Capture the cell that displays the provided text and extract its [X, Y] central coordinate. 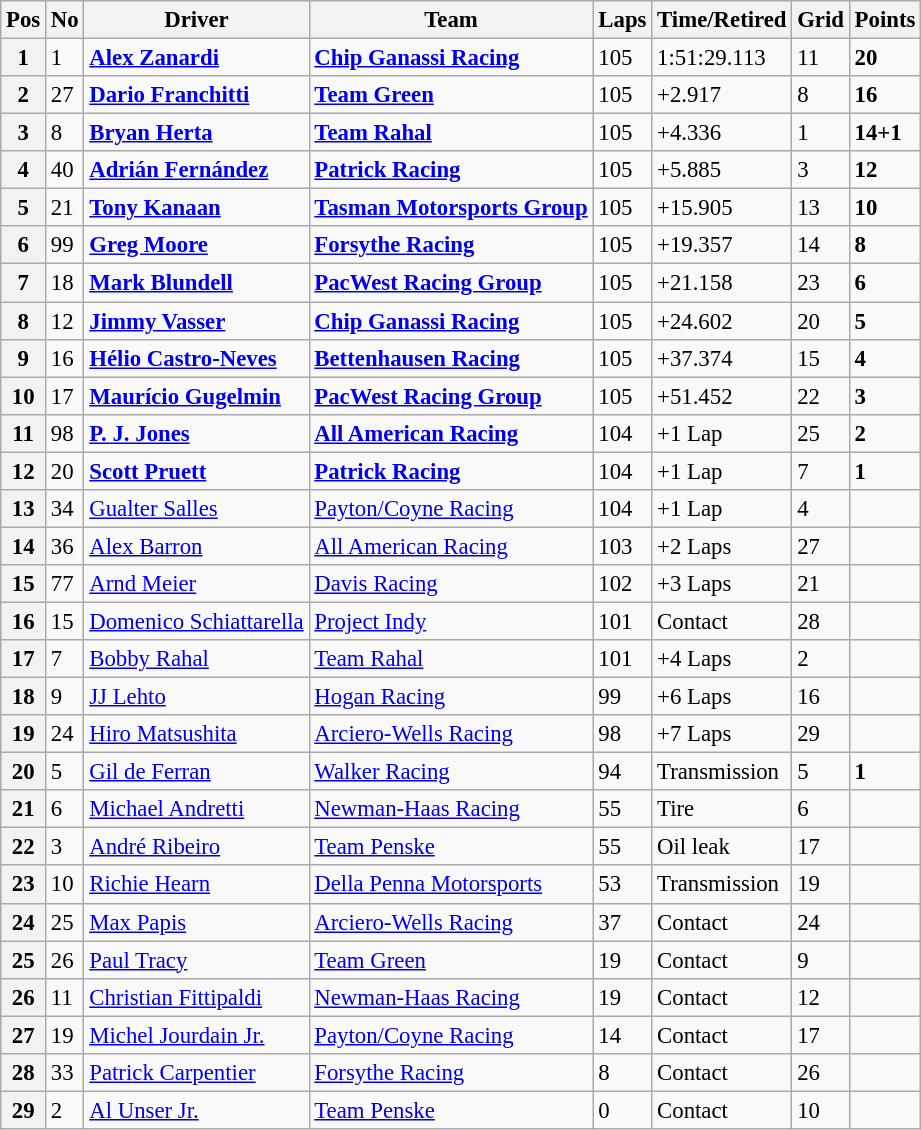
0 [622, 1110]
37 [622, 922]
Tasman Motorsports Group [451, 208]
Pos [24, 20]
Al Unser Jr. [196, 1110]
53 [622, 885]
+37.374 [722, 358]
Domenico Schiattarella [196, 621]
Gil de Ferran [196, 772]
Arnd Meier [196, 584]
77 [65, 584]
36 [65, 546]
+24.602 [722, 321]
Patrick Carpentier [196, 1073]
Hélio Castro-Neves [196, 358]
Maurício Gugelmin [196, 396]
Paul Tracy [196, 960]
Richie Hearn [196, 885]
Bettenhausen Racing [451, 358]
Adrián Fernández [196, 170]
Davis Racing [451, 584]
Scott Pruett [196, 471]
Laps [622, 20]
Alex Barron [196, 546]
Jimmy Vasser [196, 321]
14+1 [884, 133]
+5.885 [722, 170]
Alex Zanardi [196, 58]
+19.357 [722, 245]
40 [65, 170]
1:51:29.113 [722, 58]
Greg Moore [196, 245]
+51.452 [722, 396]
Driver [196, 20]
+2.917 [722, 95]
103 [622, 546]
+4.336 [722, 133]
Team [451, 20]
102 [622, 584]
Bryan Herta [196, 133]
Gualter Salles [196, 509]
34 [65, 509]
94 [622, 772]
Tire [722, 809]
+4 Laps [722, 659]
Time/Retired [722, 20]
Walker Racing [451, 772]
Dario Franchitti [196, 95]
+6 Laps [722, 697]
Mark Blundell [196, 283]
Tony Kanaan [196, 208]
Grid [820, 20]
Hogan Racing [451, 697]
Hiro Matsushita [196, 734]
Della Penna Motorsports [451, 885]
+7 Laps [722, 734]
Points [884, 20]
+3 Laps [722, 584]
Max Papis [196, 922]
+2 Laps [722, 546]
Michael Andretti [196, 809]
Project Indy [451, 621]
+15.905 [722, 208]
+21.158 [722, 283]
Bobby Rahal [196, 659]
JJ Lehto [196, 697]
Christian Fittipaldi [196, 997]
33 [65, 1073]
P. J. Jones [196, 433]
Oil leak [722, 847]
André Ribeiro [196, 847]
Michel Jourdain Jr. [196, 1035]
No [65, 20]
